Scan for the cell matching the given text and deliver its [x, y] coordinate at center. 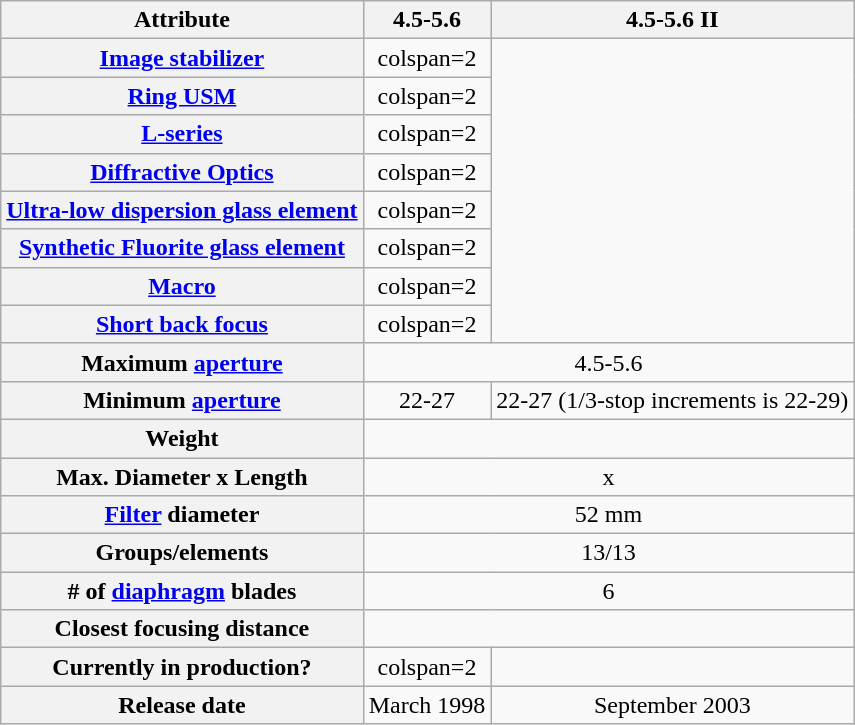
4.5-5.6 II [672, 20]
Filter diameter [182, 515]
Minimum aperture [182, 400]
Currently in production? [182, 667]
Short back focus [182, 324]
Macro [182, 286]
Max. Diameter x Length [182, 477]
Image stabilizer [182, 58]
Diffractive Optics [182, 172]
22-27 [427, 400]
# of diaphragm blades [182, 591]
x [608, 477]
Closest focusing distance [182, 629]
52 mm [608, 515]
Synthetic Fluorite glass element [182, 248]
13/13 [608, 553]
September 2003 [672, 705]
22-27 (1/3-stop increments is 22-29) [672, 400]
Attribute [182, 20]
6 [608, 591]
L-series [182, 134]
Ultra-low dispersion glass element [182, 210]
Maximum aperture [182, 362]
Release date [182, 705]
Ring USM [182, 96]
March 1998 [427, 705]
Groups/elements [182, 553]
Weight [182, 438]
